Output the (X, Y) coordinate of the center of the cell containing the given text.  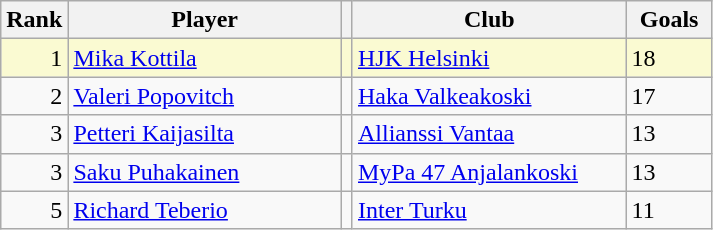
11 (669, 210)
Haka Valkeakoski (489, 96)
Petteri Kaijasilta (205, 134)
Richard Teberio (205, 210)
Player (205, 20)
18 (669, 58)
Club (489, 20)
Mika Kottila (205, 58)
Valeri Popovitch (205, 96)
Goals (669, 20)
Inter Turku (489, 210)
2 (34, 96)
MyPa 47 Anjalankoski (489, 172)
5 (34, 210)
Saku Puhakainen (205, 172)
Rank (34, 20)
17 (669, 96)
Allianssi Vantaa (489, 134)
1 (34, 58)
HJK Helsinki (489, 58)
